Locate the cell with the specified text and output its (x, y) center coordinate. 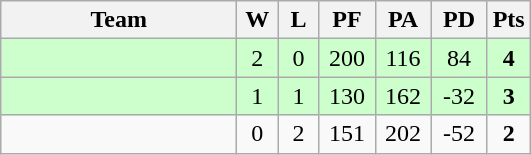
-52 (459, 134)
-32 (459, 96)
Team (119, 20)
PA (403, 20)
200 (347, 58)
130 (347, 96)
PD (459, 20)
202 (403, 134)
151 (347, 134)
3 (508, 96)
162 (403, 96)
Pts (508, 20)
PF (347, 20)
L (298, 20)
W (258, 20)
4 (508, 58)
116 (403, 58)
84 (459, 58)
